Detect which cell encompasses the target text, then output its [X, Y] center coordinate. 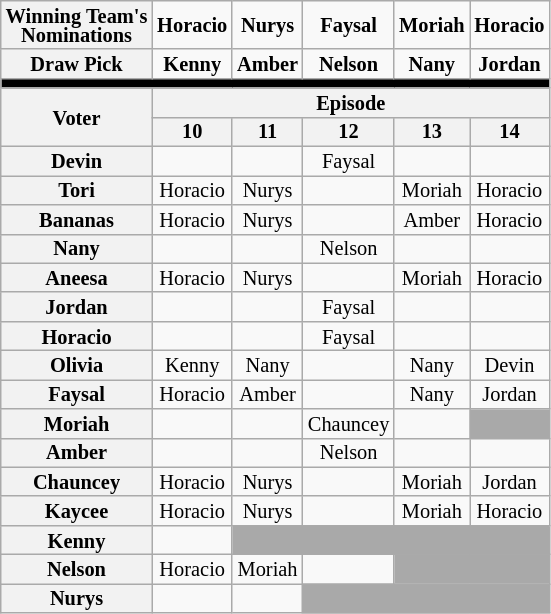
Aneesa [77, 278]
Olivia [77, 364]
13 [432, 132]
Tori [77, 190]
Draw Pick [77, 64]
Kaycee [77, 510]
14 [510, 132]
Winning Team'sNominations [77, 24]
12 [348, 132]
11 [268, 132]
Bananas [77, 218]
Voter [77, 117]
10 [192, 132]
Episode [350, 102]
